Determine the [X, Y] coordinate at the center of the cell enclosing the given text.  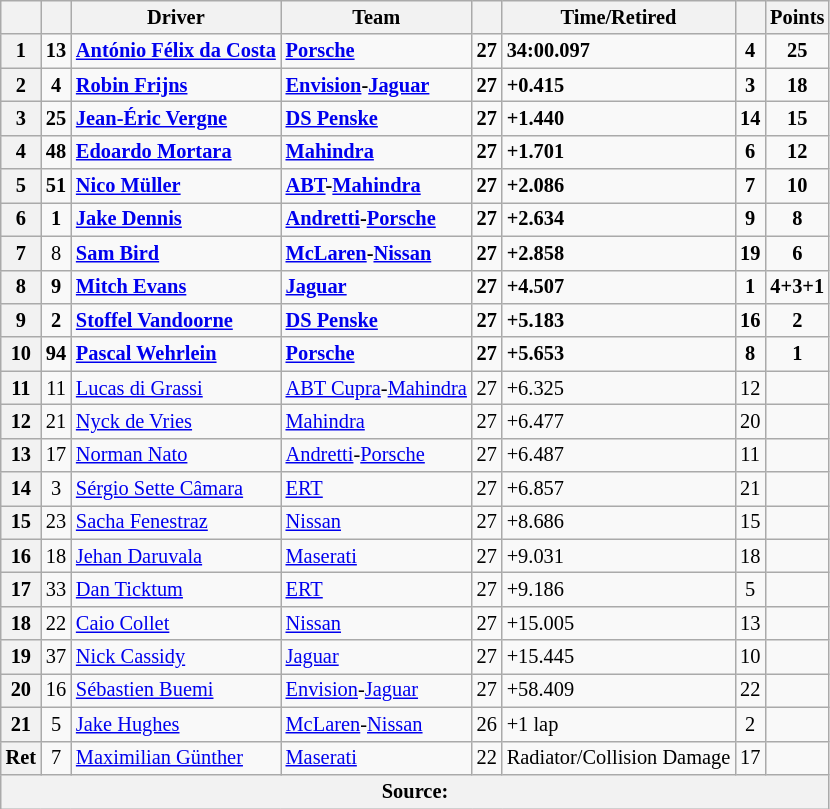
Robin Frijns [176, 85]
Radiator/Collision Damage [618, 758]
33 [56, 589]
23 [56, 522]
António Félix da Costa [176, 51]
Source: [416, 791]
+6.487 [618, 455]
Ret [21, 758]
+9.186 [618, 589]
Norman Nato [176, 455]
Jake Dennis [176, 219]
+5.653 [618, 354]
+6.325 [618, 388]
Points [797, 17]
Time/Retired [618, 17]
Driver [176, 17]
Nyck de Vries [176, 421]
Mitch Evans [176, 287]
+1.440 [618, 118]
Caio Collet [176, 623]
Sacha Fenestraz [176, 522]
+2.634 [618, 219]
+58.409 [618, 690]
37 [56, 657]
Sérgio Sette Câmara [176, 489]
+1 lap [618, 724]
Dan Ticktum [176, 589]
+0.415 [618, 85]
+5.183 [618, 320]
+2.086 [618, 186]
48 [56, 152]
ABT-Mahindra [376, 186]
ABT Cupra-Mahindra [376, 388]
Maximilian Günther [176, 758]
+15.005 [618, 623]
Nico Müller [176, 186]
34:00.097 [618, 51]
Nick Cassidy [176, 657]
+8.686 [618, 522]
Sébastien Buemi [176, 690]
+4.507 [618, 287]
+15.445 [618, 657]
+6.477 [618, 421]
Jake Hughes [176, 724]
Sam Bird [176, 253]
94 [56, 354]
+1.701 [618, 152]
Jehan Daruvala [176, 556]
+9.031 [618, 556]
+6.857 [618, 489]
+2.858 [618, 253]
4+3+1 [797, 287]
Jean-Éric Vergne [176, 118]
Stoffel Vandoorne [176, 320]
Lucas di Grassi [176, 388]
Team [376, 17]
Pascal Wehrlein [176, 354]
Edoardo Mortara [176, 152]
51 [56, 186]
26 [487, 724]
